Provide the [x, y] coordinate of the cell's center where the given text is located.  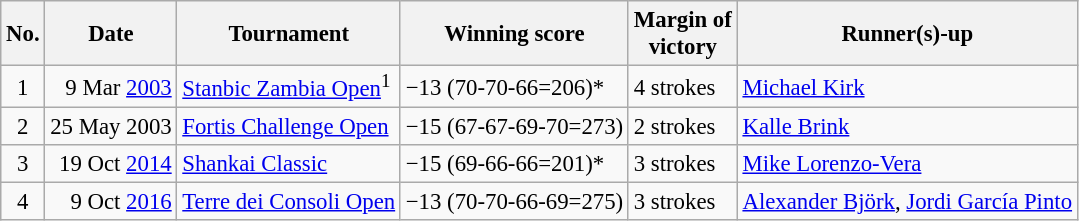
Runner(s)-up [907, 34]
Terre dei Consoli Open [288, 202]
Kalle Brink [907, 127]
Tournament [288, 34]
−13 (70-70-66-69=275) [514, 202]
2 [23, 127]
9 Mar 2003 [111, 87]
−15 (69-66-66=201)* [514, 164]
−15 (67-67-69-70=273) [514, 127]
9 Oct 2016 [111, 202]
Michael Kirk [907, 87]
3 [23, 164]
Margin ofvictory [682, 34]
Winning score [514, 34]
−13 (70-70-66=206)* [514, 87]
25 May 2003 [111, 127]
1 [23, 87]
Date [111, 34]
Alexander Björk, Jordi García Pinto [907, 202]
4 strokes [682, 87]
19 Oct 2014 [111, 164]
4 [23, 202]
2 strokes [682, 127]
No. [23, 34]
Shankai Classic [288, 164]
Fortis Challenge Open [288, 127]
Mike Lorenzo-Vera [907, 164]
Stanbic Zambia Open1 [288, 87]
